From the cell containing the given text, extract its center point as (x, y) coordinate. 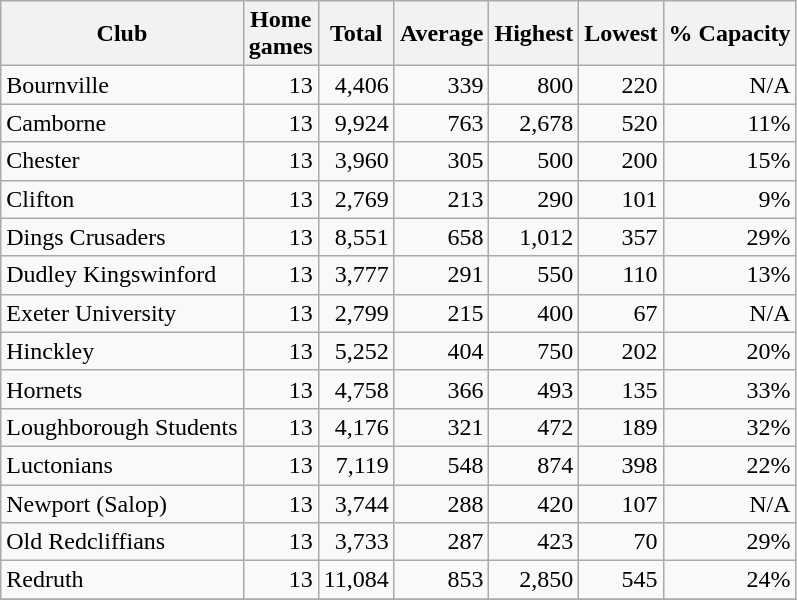
22% (730, 465)
472 (534, 427)
3,960 (356, 161)
15% (730, 161)
339 (442, 85)
Old Redcliffians (122, 542)
67 (621, 313)
3,777 (356, 275)
357 (621, 237)
220 (621, 85)
550 (534, 275)
874 (534, 465)
32% (730, 427)
215 (442, 313)
101 (621, 199)
33% (730, 389)
420 (534, 503)
107 (621, 503)
Camborne (122, 123)
Clifton (122, 199)
750 (534, 351)
493 (534, 389)
189 (621, 427)
Hornets (122, 389)
2,678 (534, 123)
2,769 (356, 199)
9% (730, 199)
Bournville (122, 85)
213 (442, 199)
4,406 (356, 85)
Lowest (621, 34)
Redruth (122, 580)
110 (621, 275)
545 (621, 580)
2,850 (534, 580)
Average (442, 34)
Club (122, 34)
404 (442, 351)
Exeter University (122, 313)
366 (442, 389)
398 (621, 465)
Loughborough Students (122, 427)
763 (442, 123)
853 (442, 580)
2,799 (356, 313)
24% (730, 580)
135 (621, 389)
290 (534, 199)
Homegames (280, 34)
200 (621, 161)
70 (621, 542)
11% (730, 123)
9,924 (356, 123)
520 (621, 123)
3,733 (356, 542)
11,084 (356, 580)
Total (356, 34)
Newport (Salop) (122, 503)
% Capacity (730, 34)
658 (442, 237)
20% (730, 351)
423 (534, 542)
288 (442, 503)
8,551 (356, 237)
Dudley Kingswinford (122, 275)
5,252 (356, 351)
13% (730, 275)
Chester (122, 161)
Luctonians (122, 465)
800 (534, 85)
7,119 (356, 465)
400 (534, 313)
548 (442, 465)
Dings Crusaders (122, 237)
500 (534, 161)
Hinckley (122, 351)
305 (442, 161)
291 (442, 275)
4,176 (356, 427)
1,012 (534, 237)
287 (442, 542)
3,744 (356, 503)
4,758 (356, 389)
Highest (534, 34)
202 (621, 351)
321 (442, 427)
